Provide the [X, Y] coordinate of the cell's center where the given text is located.  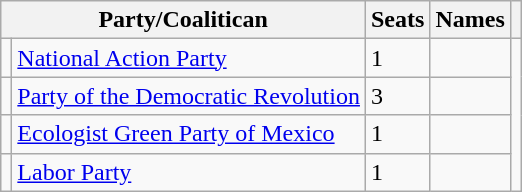
National Action Party [189, 58]
Names [470, 20]
Ecologist Green Party of Mexico [189, 134]
Party/Coalitican [184, 20]
Seats [397, 20]
Labor Party [189, 172]
Party of the Democratic Revolution [189, 96]
3 [397, 96]
